Output the [X, Y] coordinate of the center of the cell containing the given text.  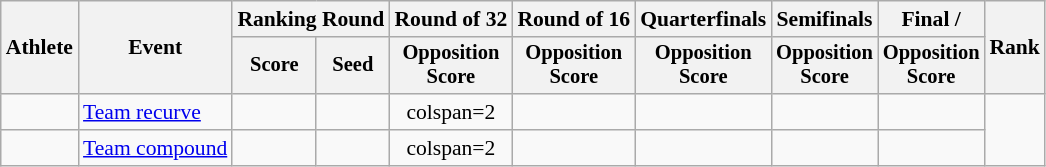
Round of 32 [450, 19]
Round of 16 [574, 19]
Seed [352, 66]
Athlete [40, 48]
Semifinals [824, 19]
Ranking Round [310, 19]
Event [155, 48]
Rank [1014, 48]
Quarterfinals [703, 19]
Team recurve [155, 112]
Score [274, 66]
Final / [932, 19]
Team compound [155, 148]
